Find where the given text appears and provide that cell's center as (x, y) coordinate. 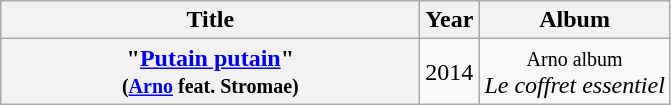
2014 (450, 72)
"Putain putain"(Arno feat. Stromae) (210, 72)
Year (450, 20)
Album (574, 20)
Title (210, 20)
Arno albumLe coffret essentiel (574, 72)
